Detect which cell encompasses the target text, then output its [X, Y] center coordinate. 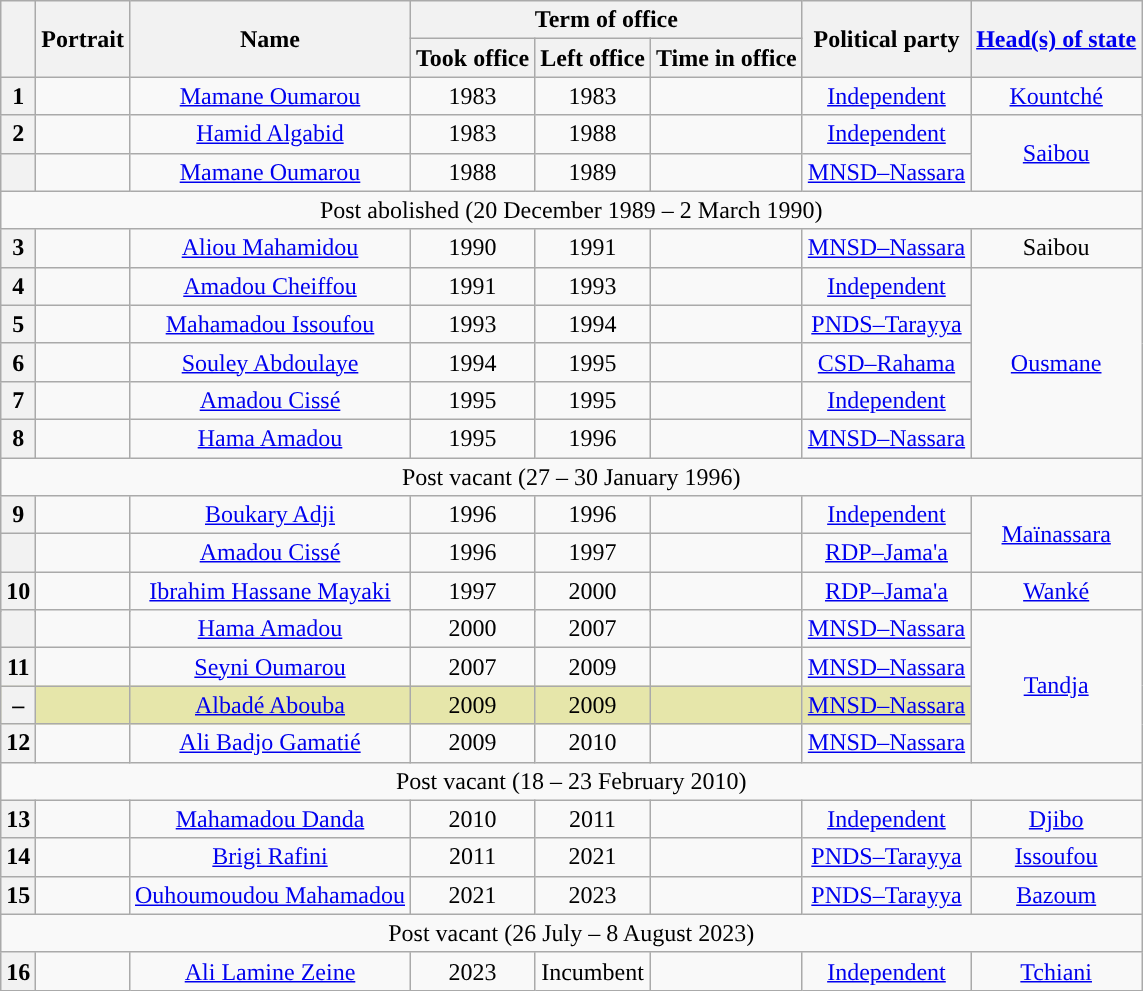
Souley Abdoulaye [270, 362]
Maïnassara [1056, 534]
11 [18, 667]
Term of office [607, 20]
CSD–Rahama [886, 362]
Djibo [1056, 819]
Tchiani [1056, 971]
Issoufou [1056, 857]
Kountché [1056, 96]
13 [18, 819]
Ibrahim Hassane Mayaki [270, 591]
Mahamadou Danda [270, 819]
Incumbent [593, 971]
Wanké [1056, 591]
Time in office [726, 58]
Amadou Cheiffou [270, 286]
Albadé Abouba [270, 705]
7 [18, 400]
Head(s) of state [1056, 39]
– [18, 705]
12 [18, 743]
Ouhoumoudou Mahamadou [270, 895]
Seyni Oumarou [270, 667]
Tandja [1056, 686]
Portrait [83, 39]
Post vacant (27 – 30 January 1996) [572, 477]
Post vacant (18 – 23 February 2010) [572, 781]
1990 [473, 248]
Hamid Algabid [270, 134]
9 [18, 515]
Political party [886, 39]
Mahamadou Issoufou [270, 324]
1989 [593, 172]
Bazoum [1056, 895]
Boukary Adji [270, 515]
8 [18, 438]
Ousmane [1056, 362]
2 [18, 134]
Took office [473, 58]
10 [18, 591]
14 [18, 857]
Brigi Rafini [270, 857]
6 [18, 362]
Name [270, 39]
Post vacant (26 July – 8 August 2023) [572, 933]
1 [18, 96]
Post abolished (20 December 1989 – 2 March 1990) [572, 210]
Left office [593, 58]
3 [18, 248]
Ali Badjo Gamatié [270, 743]
Aliou Mahamidou [270, 248]
Ali Lamine Zeine [270, 971]
16 [18, 971]
15 [18, 895]
4 [18, 286]
5 [18, 324]
